Identify which cell holds the provided text, then report its [x, y] central coordinate. 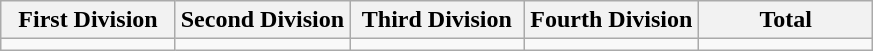
Third Division [437, 20]
Second Division [262, 20]
Fourth Division [611, 20]
First Division [88, 20]
Total [786, 20]
